Return the [X, Y] coordinate for the center point of the cell that contains the specified text.  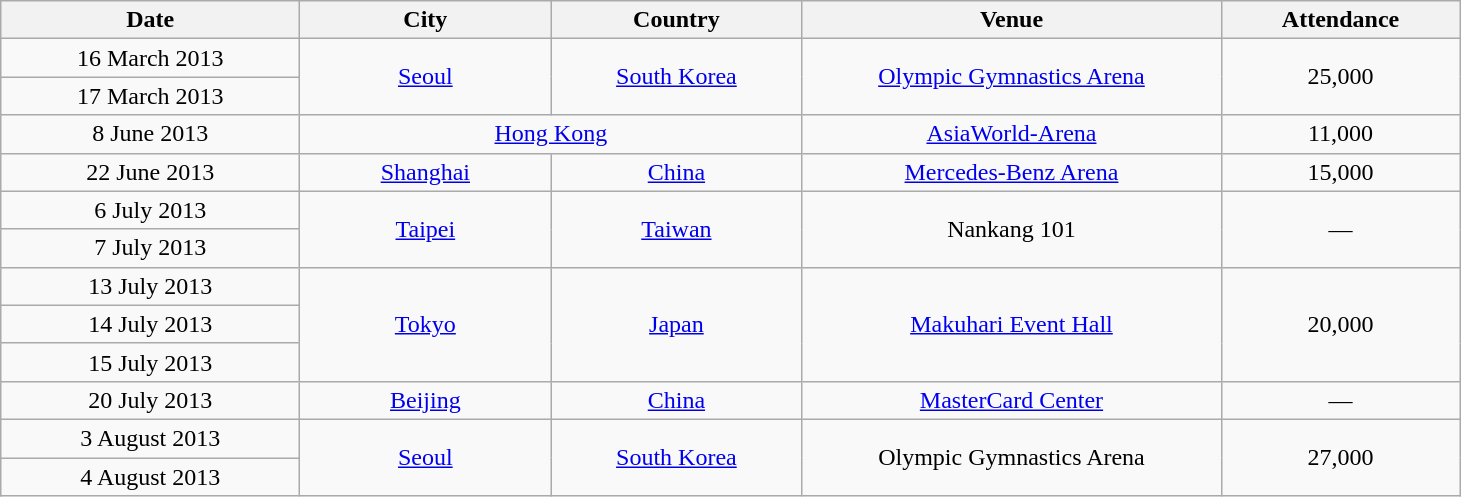
AsiaWorld-Arena [1012, 134]
7 July 2013 [150, 248]
Taiwan [676, 229]
Venue [1012, 20]
17 March 2013 [150, 96]
Beijing [426, 400]
14 July 2013 [150, 324]
4 August 2013 [150, 477]
6 July 2013 [150, 210]
22 June 2013 [150, 172]
Makuhari Event Hall [1012, 324]
City [426, 20]
Tokyo [426, 324]
Country [676, 20]
20,000 [1340, 324]
8 June 2013 [150, 134]
15 July 2013 [150, 362]
Mercedes-Benz Arena [1012, 172]
11,000 [1340, 134]
MasterCard Center [1012, 400]
Japan [676, 324]
20 July 2013 [150, 400]
Attendance [1340, 20]
3 August 2013 [150, 438]
16 March 2013 [150, 58]
Hong Kong [551, 134]
Date [150, 20]
15,000 [1340, 172]
Taipei [426, 229]
13 July 2013 [150, 286]
27,000 [1340, 457]
Shanghai [426, 172]
Nankang 101 [1012, 229]
25,000 [1340, 77]
